Pinpoint the cell where the given text exists, returning its [X, Y] midpoint coordinate. 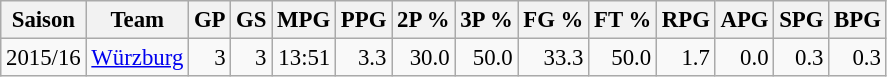
GP [210, 20]
Saison [44, 20]
33.3 [554, 58]
Würzburg [138, 58]
FG % [554, 20]
FT % [623, 20]
3P % [486, 20]
GS [252, 20]
1.7 [686, 58]
PPG [364, 20]
MPG [304, 20]
3.3 [364, 58]
Team [138, 20]
2P % [424, 20]
30.0 [424, 58]
APG [744, 20]
BPG [858, 20]
13:51 [304, 58]
2015/16 [44, 58]
0.0 [744, 58]
SPG [802, 20]
RPG [686, 20]
